Locate the cell with the specified text and output its (x, y) center coordinate. 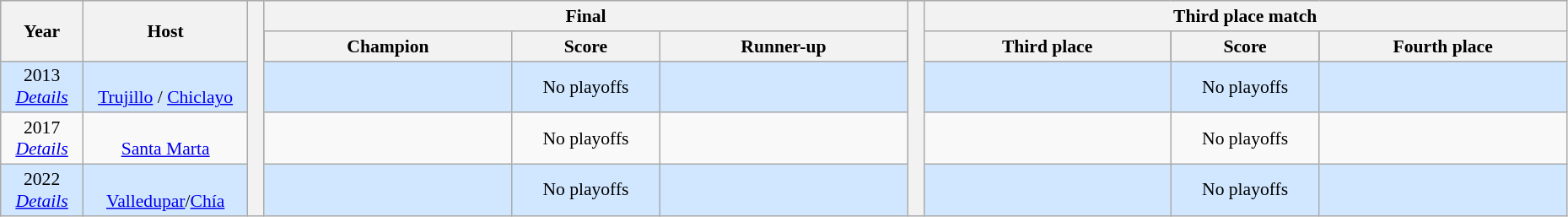
Year (42, 30)
2017Details (42, 138)
Third place match (1245, 16)
Santa Marta (165, 138)
Fourth place (1442, 46)
2022Details (42, 191)
Champion (388, 46)
Third place (1048, 46)
Valledupar/Chía (165, 191)
Runner-up (783, 46)
Final (585, 16)
Host (165, 30)
Trujillo / Chiclayo (165, 86)
2013Details (42, 86)
